Determine the (X, Y) coordinate at the center of the cell enclosing the given text.  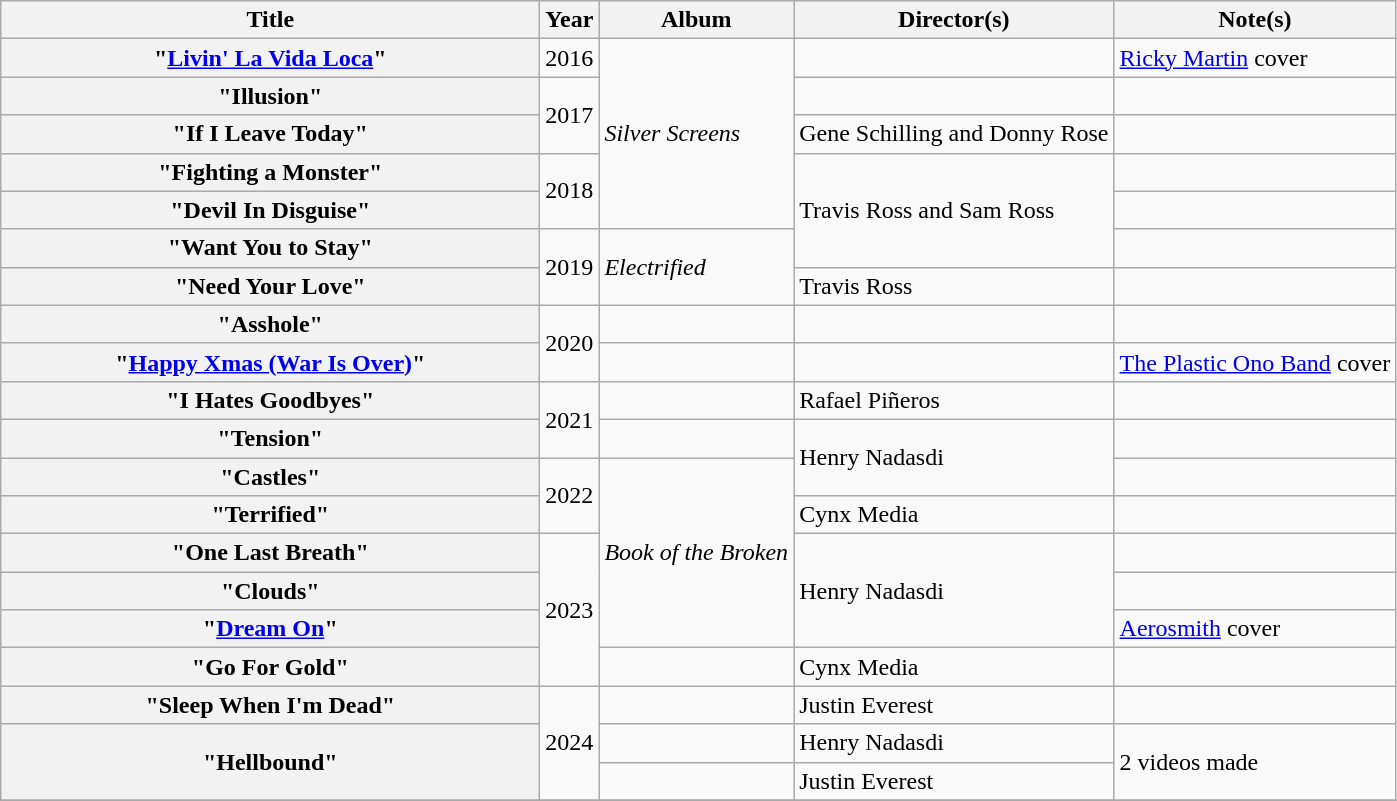
2016 (570, 58)
"Dream On" (270, 629)
"Clouds" (270, 591)
"Fighting a Monster" (270, 172)
Director(s) (954, 20)
Travis Ross (954, 286)
"Castles" (270, 477)
Travis Ross and Sam Ross (954, 210)
2017 (570, 115)
"Livin' La Vida Loca" (270, 58)
2023 (570, 610)
2018 (570, 191)
Rafael Piñeros (954, 400)
Album (696, 20)
"One Last Breath" (270, 553)
2 videos made (1255, 762)
"If I Leave Today" (270, 134)
2024 (570, 743)
Gene Schilling and Donny Rose (954, 134)
"Tension" (270, 438)
"I Hates Goodbyes" (270, 400)
Aerosmith cover (1255, 629)
Book of the Broken (696, 553)
Ricky Martin cover (1255, 58)
"Go For Gold" (270, 667)
2020 (570, 343)
"Want You to Stay" (270, 248)
"Need Your Love" (270, 286)
"Terrified" (270, 515)
"Devil In Disguise" (270, 210)
Note(s) (1255, 20)
Title (270, 20)
"Illusion" (270, 96)
2021 (570, 419)
Year (570, 20)
"Hellbound" (270, 762)
"Asshole" (270, 324)
2022 (570, 496)
"Sleep When I'm Dead" (270, 705)
Electrified (696, 267)
"Happy Xmas (War Is Over)" (270, 362)
Silver Screens (696, 134)
2019 (570, 267)
The Plastic Ono Band cover (1255, 362)
